Locate the cell with the specified text and output its (X, Y) center coordinate. 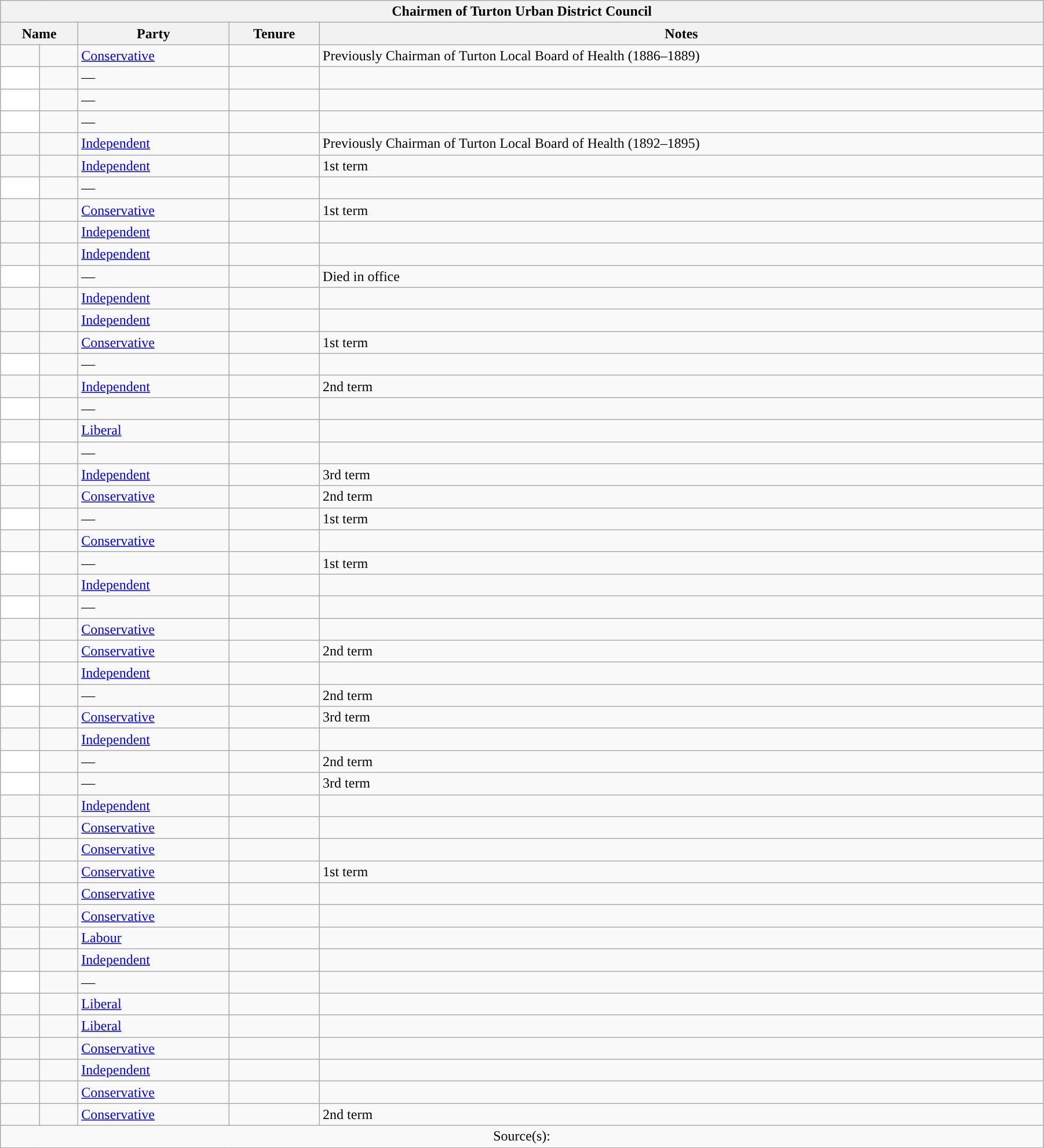
Source(s): (522, 1136)
Name (39, 34)
Died in office (681, 276)
Notes (681, 34)
Labour (154, 938)
Tenure (275, 34)
Previously Chairman of Turton Local Board of Health (1886–1889) (681, 56)
Chairmen of Turton Urban District Council (522, 12)
Party (154, 34)
Previously Chairman of Turton Local Board of Health (1892–1895) (681, 144)
